For the text-containing cell, return its midpoint in [X, Y] coordinate format. 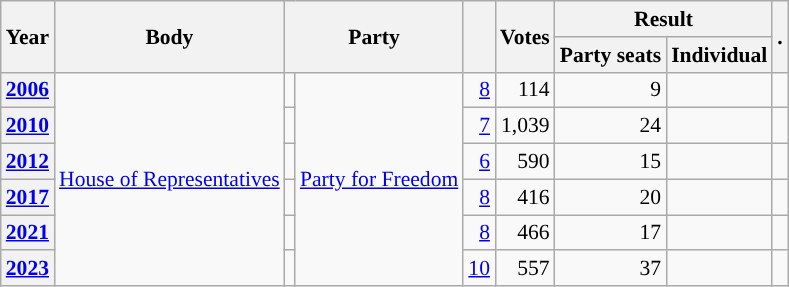
466 [525, 233]
15 [610, 162]
416 [525, 197]
24 [610, 126]
6 [479, 162]
Party [374, 36]
17 [610, 233]
Body [170, 36]
Individual [719, 55]
2012 [28, 162]
590 [525, 162]
Party for Freedom [379, 179]
9 [610, 90]
114 [525, 90]
557 [525, 269]
. [780, 36]
House of Representatives [170, 179]
2006 [28, 90]
2010 [28, 126]
2017 [28, 197]
2021 [28, 233]
Party seats [610, 55]
10 [479, 269]
Votes [525, 36]
1,039 [525, 126]
7 [479, 126]
37 [610, 269]
Result [664, 19]
2023 [28, 269]
Year [28, 36]
20 [610, 197]
